Extract the [x, y] coordinate from the center of the cell holding the provided text.  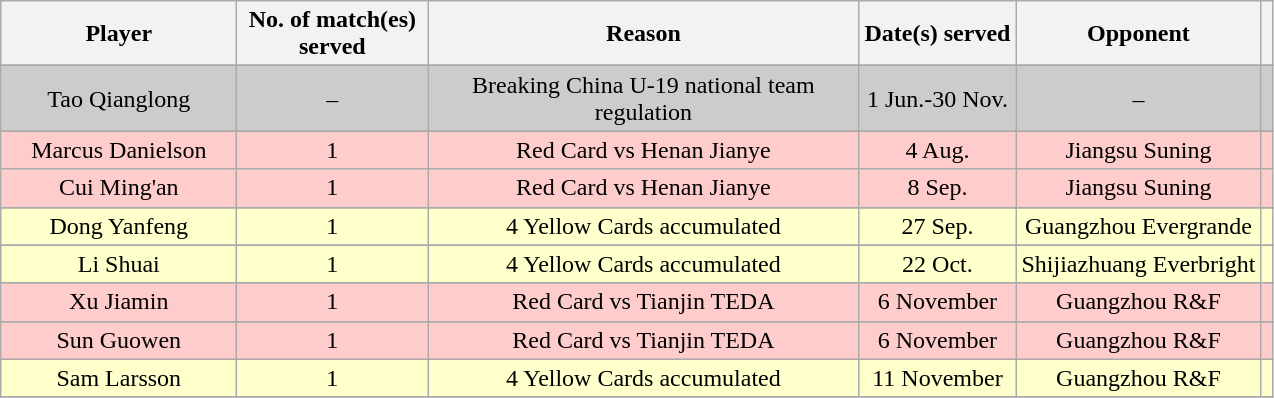
1 Jun.-30 Nov. [938, 98]
Tao Qianglong [119, 98]
Reason [644, 34]
Sam Larsson [119, 378]
Cui Ming'an [119, 188]
Li Shuai [119, 264]
Dong Yanfeng [119, 226]
Date(s) served [938, 34]
No. of match(es) served [332, 34]
4 Aug. [938, 150]
8 Sep. [938, 188]
Marcus Danielson [119, 150]
Sun Guowen [119, 340]
27 Sep. [938, 226]
Opponent [1138, 34]
Guangzhou Evergrande [1138, 226]
11 November [938, 378]
Shijiazhuang Everbright [1138, 264]
Player [119, 34]
Xu Jiamin [119, 302]
Breaking China U-19 national team regulation [644, 98]
22 Oct. [938, 264]
